Capture the cell that displays the provided text and extract its [X, Y] central coordinate. 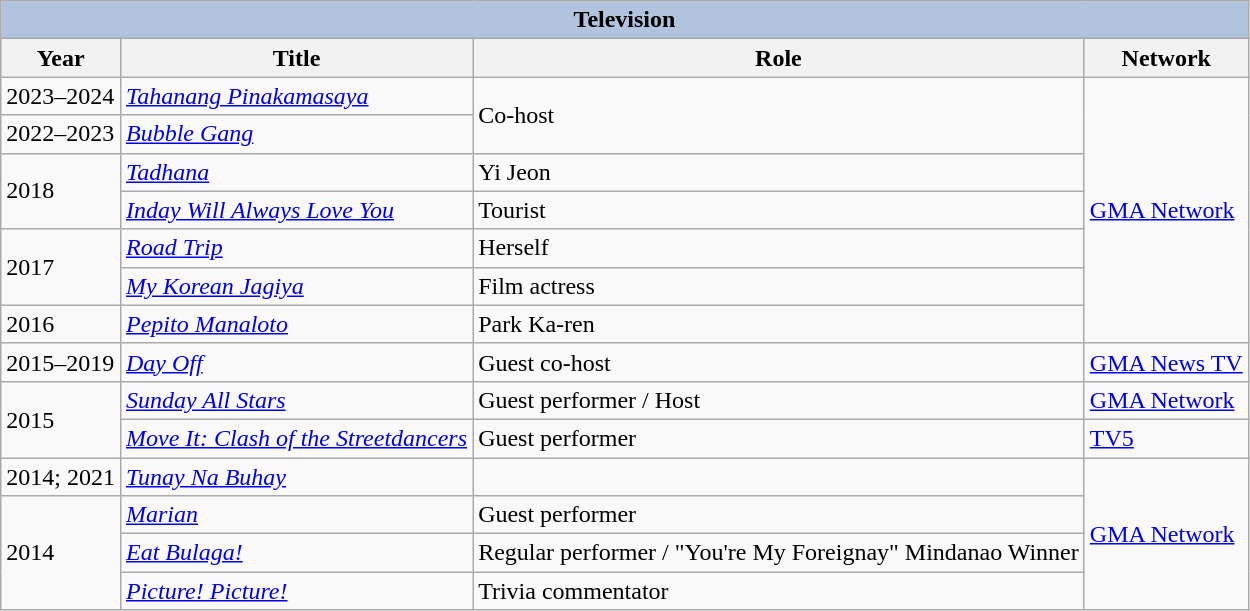
Year [61, 58]
Inday Will Always Love You [296, 210]
2018 [61, 191]
2022–2023 [61, 134]
Television [624, 20]
Move It: Clash of the Streetdancers [296, 438]
Sunday All Stars [296, 400]
Day Off [296, 362]
Role [779, 58]
Regular performer / "You're My Foreignay" Mindanao Winner [779, 553]
Tourist [779, 210]
Tadhana [296, 172]
2014 [61, 553]
Yi Jeon [779, 172]
TV5 [1166, 438]
2016 [61, 324]
Film actress [779, 286]
2017 [61, 267]
2014; 2021 [61, 477]
Bubble Gang [296, 134]
Road Trip [296, 248]
Co-host [779, 115]
Park Ka-ren [779, 324]
Pepito Manaloto [296, 324]
Eat Bulaga! [296, 553]
Guest performer / Host [779, 400]
Network [1166, 58]
Herself [779, 248]
2015–2019 [61, 362]
GMA News TV [1166, 362]
Picture! Picture! [296, 591]
2023–2024 [61, 96]
Guest co-host [779, 362]
Marian [296, 515]
2015 [61, 419]
Trivia commentator [779, 591]
My Korean Jagiya [296, 286]
Title [296, 58]
Tunay Na Buhay [296, 477]
Tahanang Pinakamasaya [296, 96]
